Provide the [x, y] coordinate of the cell's center where the given text is located.  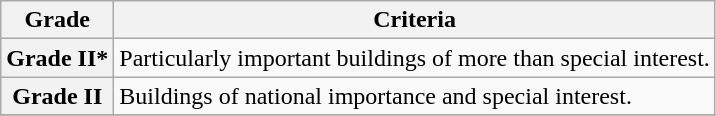
Particularly important buildings of more than special interest. [415, 58]
Grade II [58, 96]
Grade II* [58, 58]
Grade [58, 20]
Buildings of national importance and special interest. [415, 96]
Criteria [415, 20]
